Find where the given text appears and provide that cell's center as (X, Y) coordinate. 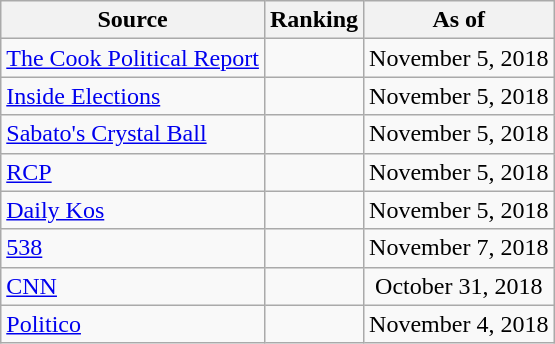
Inside Elections (133, 96)
November 7, 2018 (459, 248)
Politico (133, 324)
538 (133, 248)
Daily Kos (133, 210)
October 31, 2018 (459, 286)
As of (459, 20)
Ranking (314, 20)
Source (133, 20)
November 4, 2018 (459, 324)
CNN (133, 286)
RCP (133, 172)
The Cook Political Report (133, 58)
Sabato's Crystal Ball (133, 134)
